Return [x, y] of the center of cell containing provided text 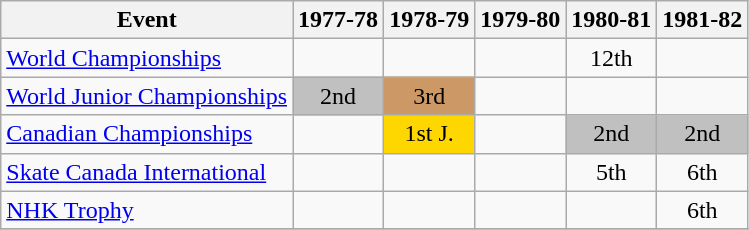
5th [612, 172]
12th [612, 58]
1st J. [430, 134]
1979-80 [520, 20]
World Junior Championships [147, 96]
3rd [430, 96]
1978-79 [430, 20]
NHK Trophy [147, 210]
1981-82 [702, 20]
Canadian Championships [147, 134]
World Championships [147, 58]
1980-81 [612, 20]
1977-78 [338, 20]
Event [147, 20]
Skate Canada International [147, 172]
